For the text-containing cell, return its midpoint in [x, y] coordinate format. 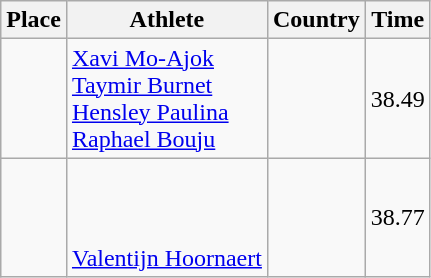
Xavi Mo-AjokTaymir BurnetHensley PaulinaRaphael Bouju [166, 98]
Place [34, 20]
Valentijn Hoornaert [166, 218]
Country [316, 20]
38.49 [398, 98]
Athlete [166, 20]
38.77 [398, 218]
Time [398, 20]
